Capture the cell that displays the provided text and extract its (X, Y) central coordinate. 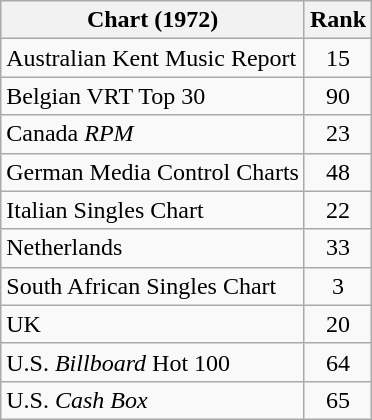
22 (338, 210)
48 (338, 172)
Canada RPM (153, 134)
U.S. Cash Box (153, 400)
65 (338, 400)
Australian Kent Music Report (153, 58)
Chart (1972) (153, 20)
Rank (338, 20)
90 (338, 96)
3 (338, 286)
U.S. Billboard Hot 100 (153, 362)
20 (338, 324)
33 (338, 248)
Netherlands (153, 248)
23 (338, 134)
UK (153, 324)
64 (338, 362)
Belgian VRT Top 30 (153, 96)
Italian Singles Chart (153, 210)
South African Singles Chart (153, 286)
15 (338, 58)
German Media Control Charts (153, 172)
